For the text-containing cell, return its midpoint in [X, Y] coordinate format. 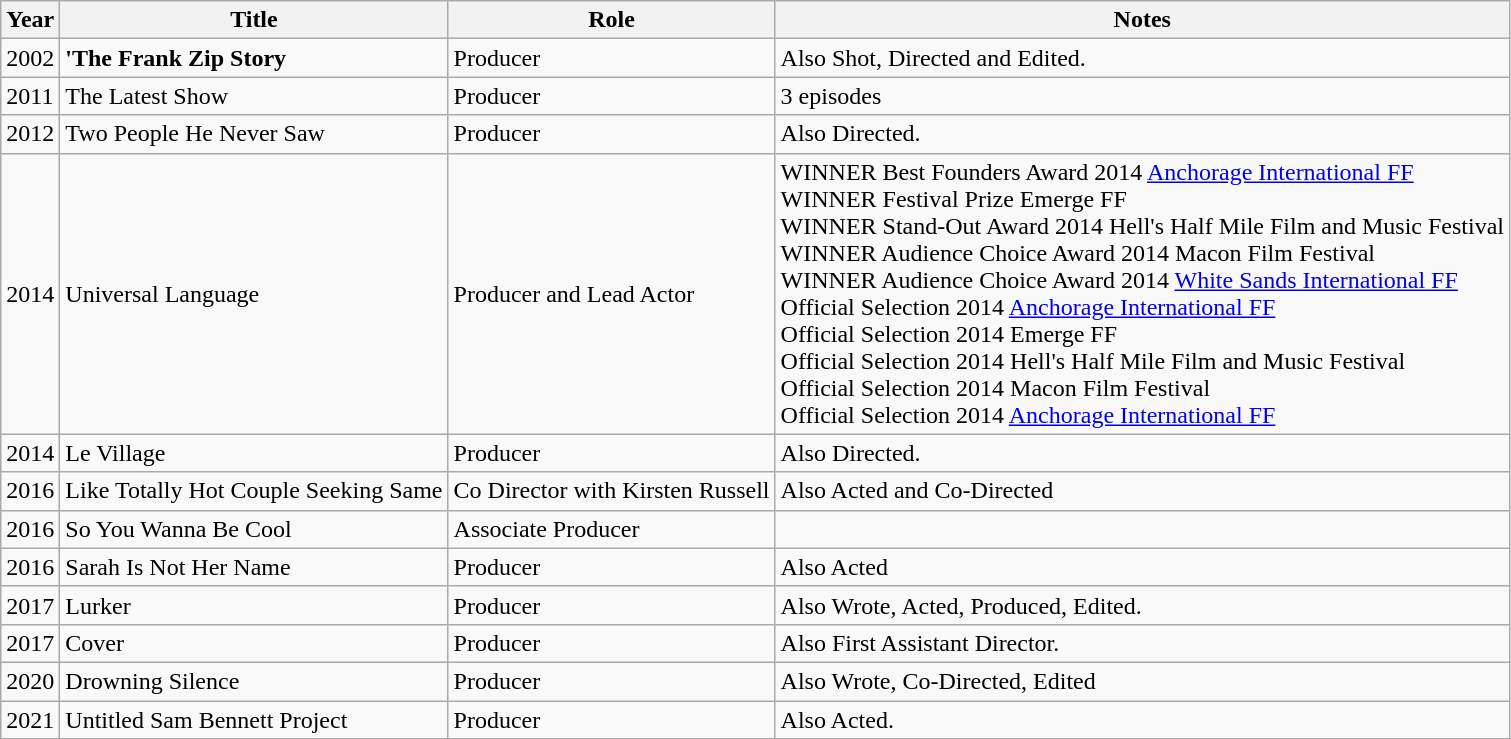
Notes [1142, 20]
Co Director with Kirsten Russell [612, 491]
Untitled Sam Bennett Project [254, 719]
So You Wanna Be Cool [254, 529]
Lurker [254, 605]
3 episodes [1142, 96]
2002 [30, 58]
Like Totally Hot Couple Seeking Same [254, 491]
2011 [30, 96]
Universal Language [254, 294]
Sarah Is Not Her Name [254, 567]
Producer and Lead Actor [612, 294]
2021 [30, 719]
Cover [254, 643]
2012 [30, 134]
Also Acted [1142, 567]
2020 [30, 681]
Year [30, 20]
Two People He Never Saw [254, 134]
Also Wrote, Acted, Produced, Edited. [1142, 605]
Title [254, 20]
Also Wrote, Co-Directed, Edited [1142, 681]
Also Acted and Co-Directed [1142, 491]
Role [612, 20]
Associate Producer [612, 529]
Le Village [254, 453]
The Latest Show [254, 96]
Also Acted. [1142, 719]
Drowning Silence [254, 681]
Also Shot, Directed and Edited. [1142, 58]
'The Frank Zip Story [254, 58]
Also First Assistant Director. [1142, 643]
